Scan for the cell matching the given text and deliver its (x, y) coordinate at center. 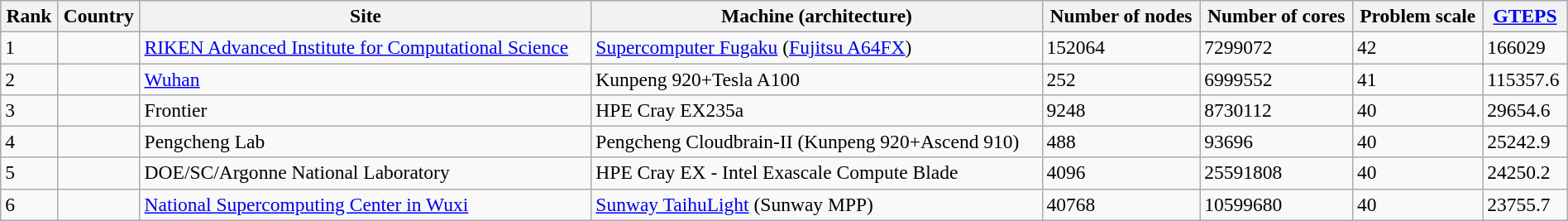
10599680 (1277, 204)
National Supercomputing Center in Wuxi (366, 204)
GTEPS (1525, 16)
23755.7 (1525, 204)
9248 (1121, 110)
29654.6 (1525, 110)
HPE Cray EX235a (817, 110)
2 (30, 79)
41 (1417, 79)
24250.2 (1525, 173)
Pengcheng Cloudbrain-II (Kunpeng 920+Ascend 910) (817, 142)
6999552 (1277, 79)
Problem scale (1417, 16)
DOE/SC/Argonne National Laboratory (366, 173)
166029 (1525, 47)
Number of nodes (1121, 16)
7299072 (1277, 47)
Wuhan (366, 79)
Machine (architecture) (817, 16)
115357.6 (1525, 79)
93696 (1277, 142)
4096 (1121, 173)
488 (1121, 142)
1 (30, 47)
5 (30, 173)
25242.9 (1525, 142)
42 (1417, 47)
Frontier (366, 110)
4 (30, 142)
Supercomputer Fugaku (Fujitsu A64FX) (817, 47)
40768 (1121, 204)
Sunway TaihuLight (Sunway MPP) (817, 204)
6 (30, 204)
Rank (30, 16)
Kunpeng 920+Tesla A100 (817, 79)
Number of cores (1277, 16)
8730112 (1277, 110)
Site (366, 16)
152064 (1121, 47)
Country (98, 16)
RIKEN Advanced Institute for Computational Science (366, 47)
Pengcheng Lab (366, 142)
HPE Cray EX - Intel Exascale Compute Blade (817, 173)
25591808 (1277, 173)
252 (1121, 79)
3 (30, 110)
